Provide the (x, y) coordinate of the cell's center where the given text is located.  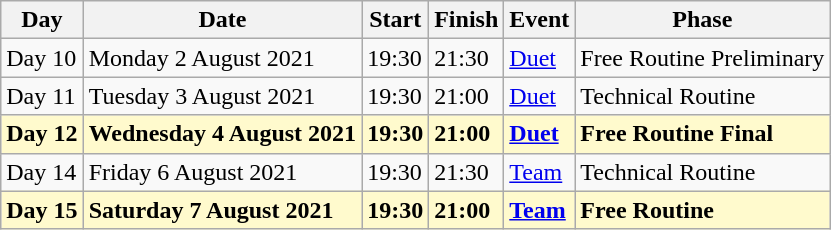
Monday 2 August 2021 (222, 58)
Finish (466, 20)
Saturday 7 August 2021 (222, 210)
Day 12 (42, 134)
Day 10 (42, 58)
Phase (702, 20)
Event (540, 20)
Wednesday 4 August 2021 (222, 134)
Free Routine Final (702, 134)
Date (222, 20)
Friday 6 August 2021 (222, 172)
Day (42, 20)
Day 15 (42, 210)
Tuesday 3 August 2021 (222, 96)
Day 11 (42, 96)
Start (396, 20)
Free Routine Preliminary (702, 58)
Day 14 (42, 172)
Free Routine (702, 210)
